Detect which cell encompasses the target text, then output its [X, Y] center coordinate. 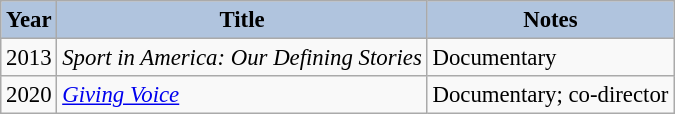
Documentary; co-director [550, 95]
Sport in America: Our Defining Stories [242, 58]
2020 [29, 95]
Title [242, 20]
Year [29, 20]
2013 [29, 58]
Documentary [550, 58]
Notes [550, 20]
Giving Voice [242, 95]
